Return [x, y] of the center of cell containing provided text 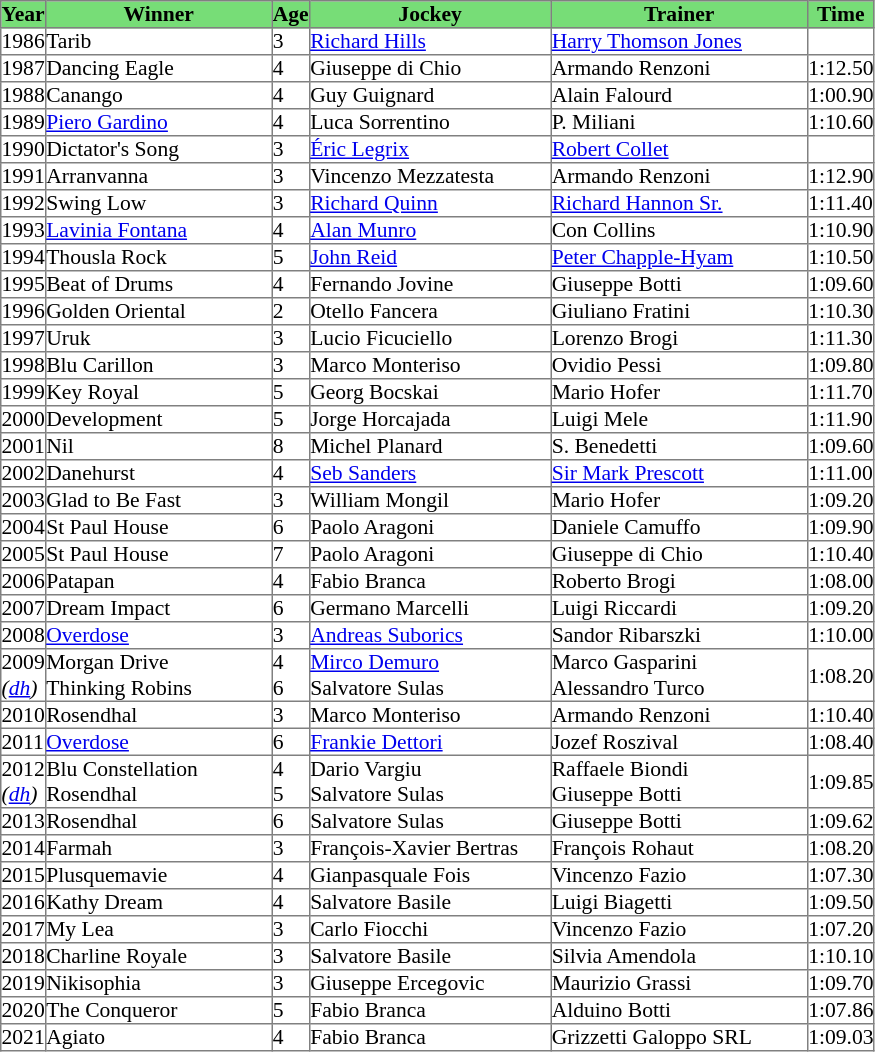
1:11.00 [840, 474]
Sir Mark Prescott [679, 474]
1:07.20 [840, 930]
S. Benedetti [679, 446]
2020 [24, 1010]
2010 [24, 714]
John Reid [430, 258]
1996 [24, 312]
Michel Planard [430, 446]
Robert Collet [679, 150]
2003 [24, 500]
Glad to Be Fast [158, 500]
1:07.86 [840, 1010]
Tarib [158, 42]
1997 [24, 338]
2008 [24, 636]
Alduino Botti [679, 1010]
Dream Impact [158, 608]
8 [290, 446]
Richard Hills [430, 42]
Salvatore Sulas [430, 822]
Arranvanna [158, 176]
1988 [24, 96]
Farmah [158, 848]
2018 [24, 956]
Vincenzo Mezzatesta [430, 176]
1:10.50 [840, 258]
1994 [24, 258]
Peter Chapple-Hyam [679, 258]
1995 [24, 284]
Patapan [158, 582]
Lavinia Fontana [158, 230]
2006 [24, 582]
Sandor Ribarszki [679, 636]
François-Xavier Bertras [430, 848]
2021 [24, 1038]
Age [290, 14]
Harry Thomson Jones [679, 42]
Plusquemavie [158, 876]
Gianpasquale Fois [430, 876]
Beat of Drums [158, 284]
1:12.90 [840, 176]
Richard Quinn [430, 204]
1990 [24, 150]
Luigi Mele [679, 420]
Dictator's Song [158, 150]
Giuseppe Ercegovic [430, 984]
1999 [24, 392]
Frankie Dettori [430, 742]
1:11.40 [840, 204]
1993 [24, 230]
Thousla Rock [158, 258]
2011 [24, 742]
1:09.85 [840, 781]
Piero Gardino [158, 122]
1:08.40 [840, 742]
1989 [24, 122]
2005 [24, 554]
2 [290, 312]
Marco GaspariniAlessandro Turco [679, 675]
1:09.03 [840, 1038]
1:09.50 [840, 902]
Time [840, 14]
Danehurst [158, 474]
Dario VargiuSalvatore Sulas [430, 781]
Carlo Fiocchi [430, 930]
Ovidio Pessi [679, 366]
Agiato [158, 1038]
Year [24, 14]
1987 [24, 68]
2014 [24, 848]
1:10.00 [840, 636]
Development [158, 420]
Georg Bocskai [430, 392]
Luigi Riccardi [679, 608]
7 [290, 554]
Nikisophia [158, 984]
Morgan DriveThinking Robins [158, 675]
Golden Oriental [158, 312]
Mirco DemuroSalvatore Sulas [430, 675]
1998 [24, 366]
Seb Sanders [430, 474]
Maurizio Grassi [679, 984]
Dancing Eagle [158, 68]
Roberto Brogi [679, 582]
1:11.70 [840, 392]
2019 [24, 984]
Lorenzo Brogi [679, 338]
Key Royal [158, 392]
Otello Fancera [430, 312]
1991 [24, 176]
Giuliano Fratini [679, 312]
1:12.50 [840, 68]
Kathy Dream [158, 902]
1:00.90 [840, 96]
Luca Sorrentino [430, 122]
Alain Falourd [679, 96]
Jockey [430, 14]
Winner [158, 14]
Daniele Camuffo [679, 528]
1:07.30 [840, 876]
2016 [24, 902]
1:11.30 [840, 338]
45 [290, 781]
Jorge Horcajada [430, 420]
Grizzetti Galoppo SRL [679, 1038]
1986 [24, 42]
Silvia Amendola [679, 956]
1:08.00 [840, 582]
Con Collins [679, 230]
2015 [24, 876]
Swing Low [158, 204]
46 [290, 675]
2017 [24, 930]
1:10.90 [840, 230]
1:09.90 [840, 528]
Germano Marcelli [430, 608]
Charline Royale [158, 956]
1:10.60 [840, 122]
2001 [24, 446]
Canango [158, 96]
My Lea [158, 930]
Luigi Biagetti [679, 902]
1:10.30 [840, 312]
2009(dh) [24, 675]
Lucio Ficuciello [430, 338]
Andreas Suborics [430, 636]
François Rohaut [679, 848]
2013 [24, 822]
1:11.90 [840, 420]
Raffaele BiondiGiuseppe Botti [679, 781]
Alan Munro [430, 230]
Jozef Roszival [679, 742]
P. Miliani [679, 122]
1:09.70 [840, 984]
2012(dh) [24, 781]
William Mongil [430, 500]
Éric Legrix [430, 150]
2007 [24, 608]
Uruk [158, 338]
1992 [24, 204]
Richard Hannon Sr. [679, 204]
Blu Carillon [158, 366]
2002 [24, 474]
Guy Guignard [430, 96]
1:10.10 [840, 956]
Fernando Jovine [430, 284]
Blu ConstellationRosendhal [158, 781]
Nil [158, 446]
The Conqueror [158, 1010]
1:09.62 [840, 822]
2004 [24, 528]
Trainer [679, 14]
2000 [24, 420]
1:09.80 [840, 366]
